Pinpoint the cell where the given text exists, returning its (X, Y) midpoint coordinate. 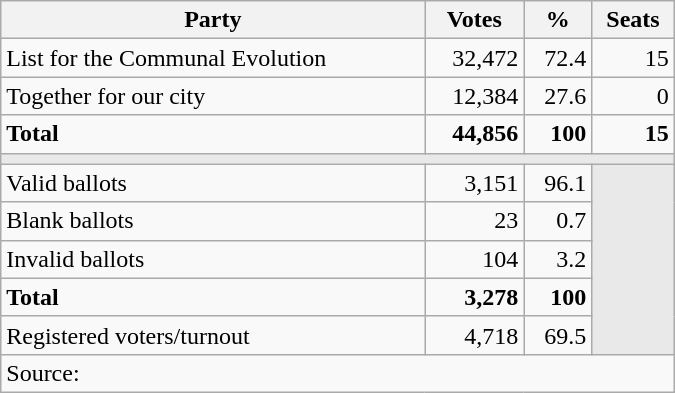
69.5 (558, 335)
List for the Communal Evolution (213, 58)
4,718 (474, 335)
27.6 (558, 96)
Invalid ballots (213, 259)
104 (474, 259)
Votes (474, 20)
0.7 (558, 221)
Party (213, 20)
3,278 (474, 297)
44,856 (474, 134)
3.2 (558, 259)
72.4 (558, 58)
Valid ballots (213, 183)
Source: (338, 373)
0 (634, 96)
Together for our city (213, 96)
12,384 (474, 96)
23 (474, 221)
3,151 (474, 183)
96.1 (558, 183)
Blank ballots (213, 221)
% (558, 20)
Registered voters/turnout (213, 335)
32,472 (474, 58)
Seats (634, 20)
